For the text-containing cell, return its midpoint in (x, y) coordinate format. 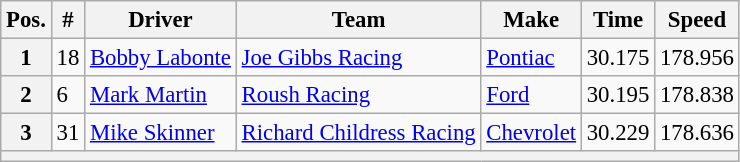
Pontiac (531, 58)
Ford (531, 95)
Bobby Labonte (161, 58)
Team (358, 20)
Joe Gibbs Racing (358, 58)
178.956 (698, 58)
1 (26, 58)
Pos. (26, 20)
6 (68, 95)
Make (531, 20)
3 (26, 133)
Mark Martin (161, 95)
Mike Skinner (161, 133)
Chevrolet (531, 133)
Richard Childress Racing (358, 133)
Driver (161, 20)
30.175 (618, 58)
30.195 (618, 95)
# (68, 20)
178.636 (698, 133)
Time (618, 20)
Roush Racing (358, 95)
178.838 (698, 95)
30.229 (618, 133)
2 (26, 95)
18 (68, 58)
Speed (698, 20)
31 (68, 133)
